Provide the (X, Y) coordinate of the cell's center where the given text is located.  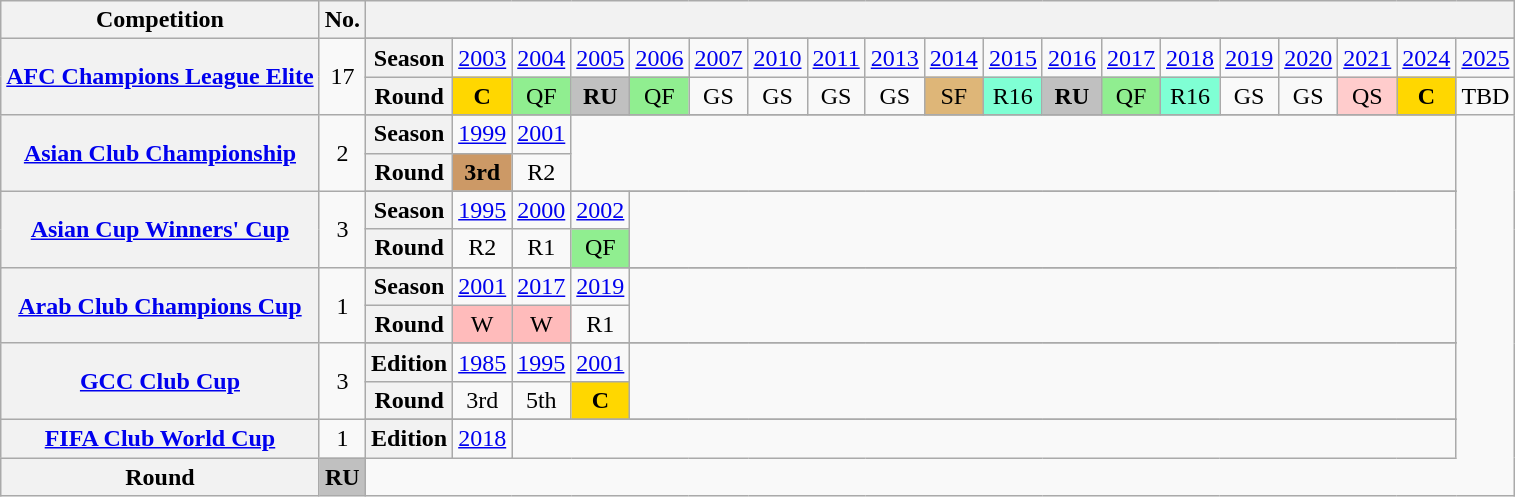
FIFA Club World Cup (160, 438)
2005 (600, 58)
TBD (1486, 96)
2004 (542, 58)
2015 (1012, 58)
SF (954, 96)
No. (342, 20)
QS (1368, 96)
GCC Club Cup (160, 381)
2000 (542, 210)
2 (342, 153)
Competition (160, 20)
2003 (482, 58)
2020 (1308, 58)
2014 (954, 58)
2016 (1072, 58)
1999 (482, 134)
2021 (1368, 58)
1985 (482, 362)
AFC Champions League Elite (160, 77)
2024 (1426, 58)
2002 (600, 210)
5th (542, 400)
Asian Cup Winners' Cup (160, 229)
2011 (836, 58)
2010 (778, 58)
2013 (894, 58)
Asian Club Championship (160, 153)
2025 (1486, 58)
2006 (660, 58)
Arab Club Champions Cup (160, 305)
17 (342, 77)
2007 (718, 58)
